Identify which cell holds the provided text, then report its [X, Y] central coordinate. 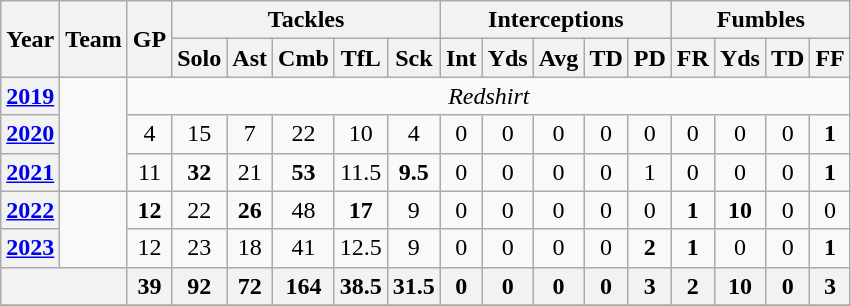
21 [250, 172]
Avg [558, 58]
32 [200, 172]
Team [94, 39]
15 [200, 134]
38.5 [360, 286]
Int [461, 58]
12.5 [360, 248]
Cmb [304, 58]
48 [304, 210]
23 [200, 248]
2021 [30, 172]
72 [250, 286]
2023 [30, 248]
Fumbles [760, 20]
Year [30, 39]
Ast [250, 58]
92 [200, 286]
2019 [30, 96]
41 [304, 248]
39 [149, 286]
Interceptions [556, 20]
TfL [360, 58]
2020 [30, 134]
53 [304, 172]
Redshirt [488, 96]
GP [149, 39]
PD [650, 58]
9.5 [414, 172]
31.5 [414, 286]
2022 [30, 210]
FR [692, 58]
18 [250, 248]
7 [250, 134]
Solo [200, 58]
164 [304, 286]
17 [360, 210]
Sck [414, 58]
11 [149, 172]
11.5 [360, 172]
26 [250, 210]
FF [830, 58]
Tackles [306, 20]
